Scan for the cell matching the given text and deliver its (x, y) coordinate at center. 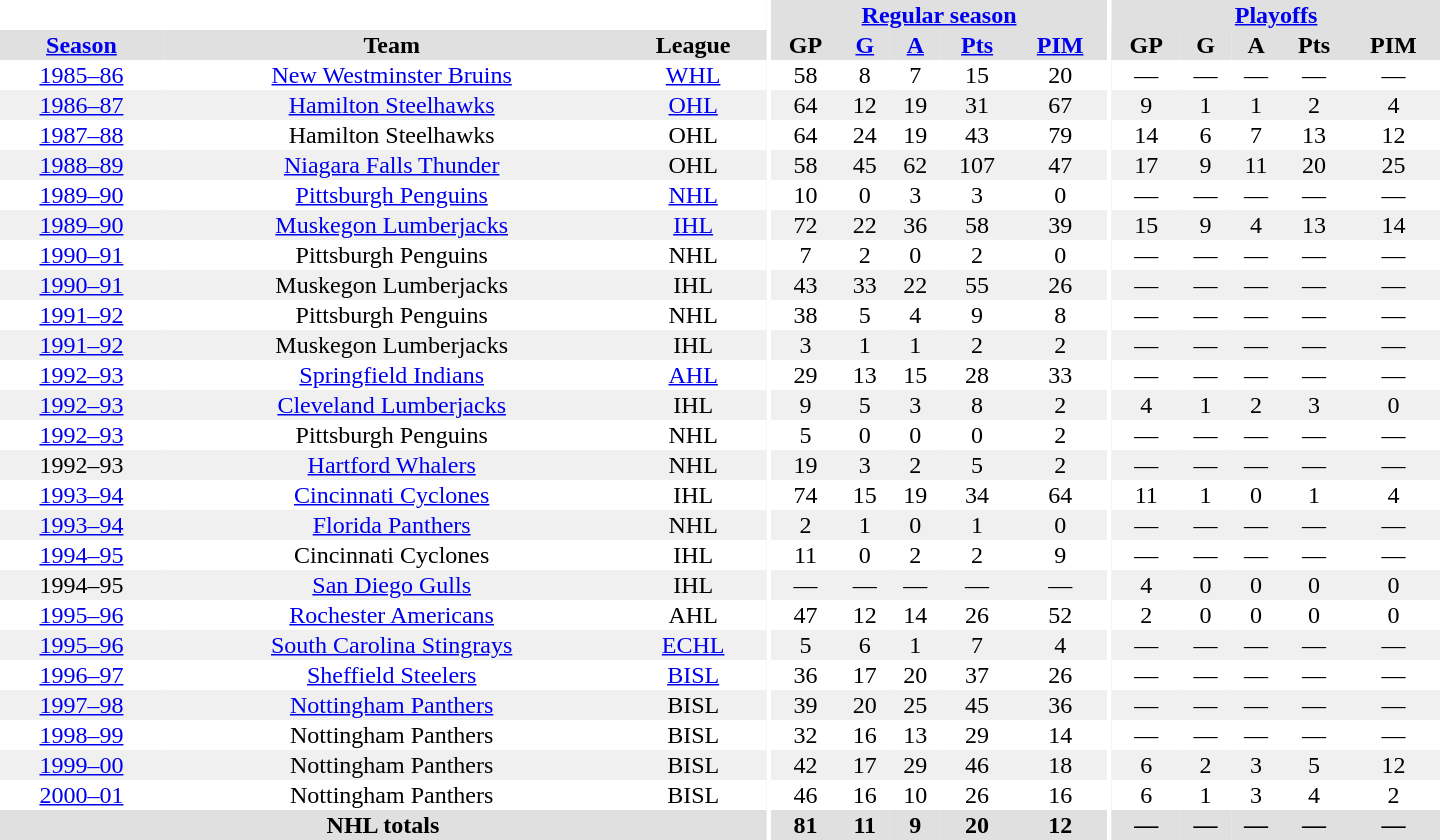
52 (1060, 615)
Niagara Falls Thunder (392, 165)
107 (978, 165)
Florida Panthers (392, 525)
1987–88 (82, 135)
32 (805, 735)
62 (916, 165)
55 (978, 285)
1998–99 (82, 735)
79 (1060, 135)
Playoffs (1276, 15)
24 (864, 135)
1996–97 (82, 675)
New Westminster Bruins (392, 75)
1988–89 (82, 165)
1999–00 (82, 765)
WHL (692, 75)
1986–87 (82, 105)
72 (805, 225)
Season (82, 45)
Springfield Indians (392, 375)
1985–86 (82, 75)
Team (392, 45)
74 (805, 495)
San Diego Gulls (392, 585)
67 (1060, 105)
League (692, 45)
Cleveland Lumberjacks (392, 405)
Regular season (938, 15)
28 (978, 375)
2000–01 (82, 795)
South Carolina Stingrays (392, 645)
42 (805, 765)
38 (805, 315)
Sheffield Steelers (392, 675)
37 (978, 675)
ECHL (692, 645)
NHL totals (383, 825)
31 (978, 105)
18 (1060, 765)
1997–98 (82, 705)
Rochester Americans (392, 615)
34 (978, 495)
Hartford Whalers (392, 465)
81 (805, 825)
